Return [X, Y] of the center of cell containing provided text 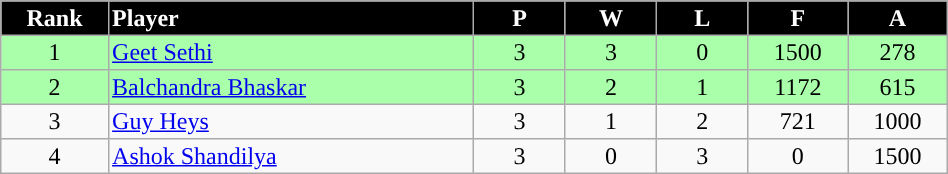
1172 [798, 87]
Ashok Shandilya [291, 156]
F [798, 18]
Player [291, 18]
Rank [55, 18]
P [520, 18]
L [702, 18]
1000 [898, 121]
Geet Sethi [291, 52]
W [610, 18]
615 [898, 87]
Guy Heys [291, 121]
721 [798, 121]
A [898, 18]
Balchandra Bhaskar [291, 87]
278 [898, 52]
4 [55, 156]
